Determine the (x, y) coordinate at the center of the cell enclosing the given text.  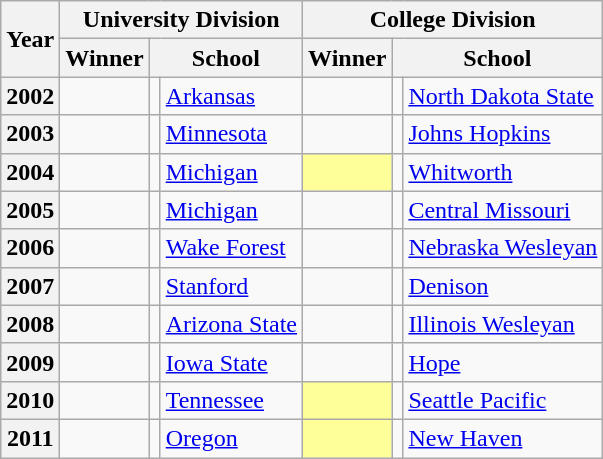
Johns Hopkins (503, 134)
Hope (503, 362)
New Haven (503, 438)
Illinois Wesleyan (503, 324)
North Dakota State (503, 96)
2006 (30, 248)
2005 (30, 210)
University Division (182, 20)
Stanford (231, 286)
2004 (30, 172)
2010 (30, 400)
Seattle Pacific (503, 400)
Denison (503, 286)
Wake Forest (231, 248)
Oregon (231, 438)
2007 (30, 286)
Minnesota (231, 134)
2008 (30, 324)
Arkansas (231, 96)
Iowa State (231, 362)
Year (30, 39)
2009 (30, 362)
College Division (453, 20)
Central Missouri (503, 210)
2003 (30, 134)
Tennessee (231, 400)
Whitworth (503, 172)
Arizona State (231, 324)
Nebraska Wesleyan (503, 248)
2011 (30, 438)
2002 (30, 96)
